Extract the [x, y] coordinate from the center of the cell holding the provided text.  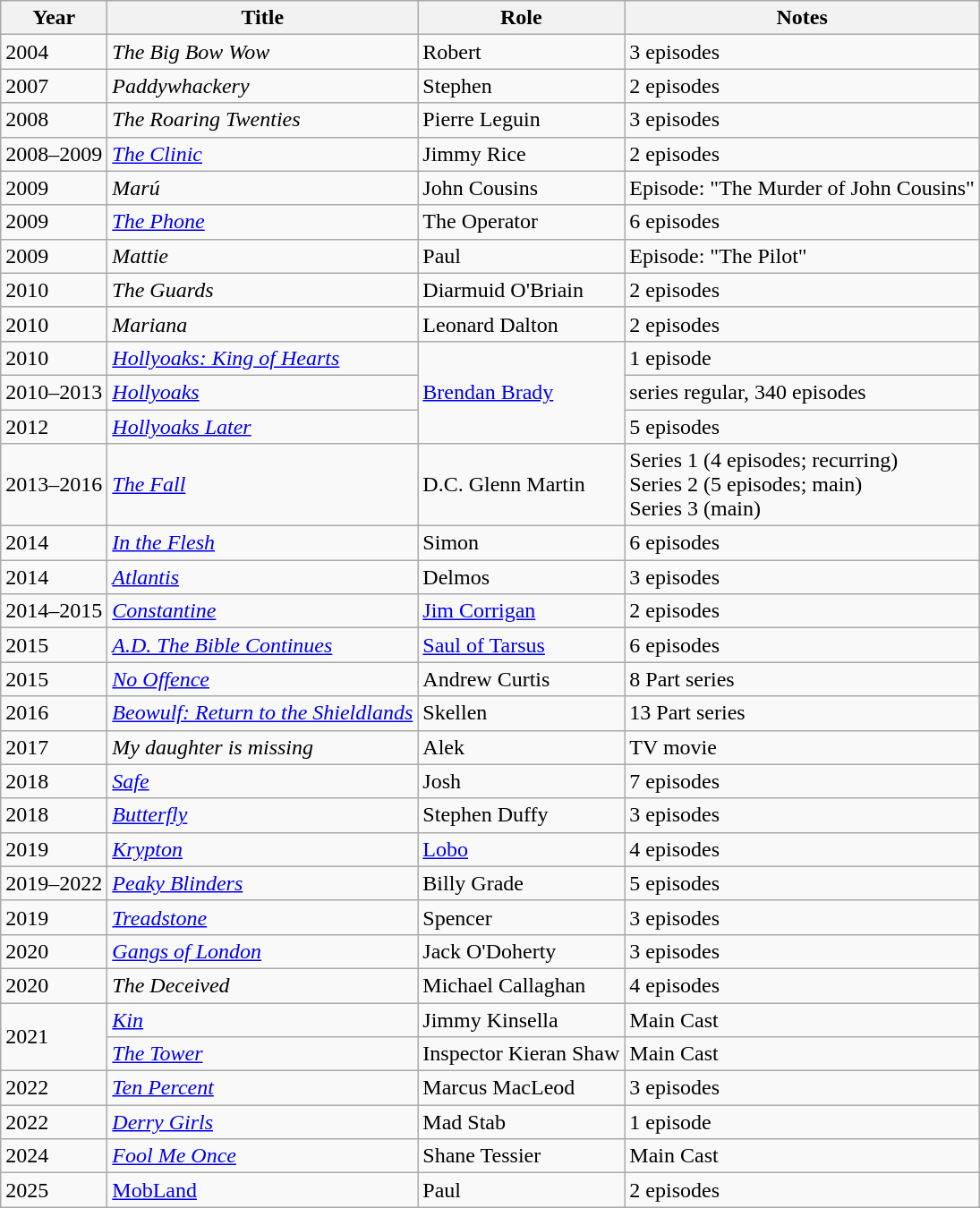
Safe [263, 781]
Mattie [263, 256]
Episode: "The Pilot" [802, 256]
TV movie [802, 747]
Butterfly [263, 815]
Treadstone [263, 917]
Andrew Curtis [521, 679]
Year [54, 18]
Delmos [521, 577]
Billy Grade [521, 883]
The Operator [521, 222]
Leonard Dalton [521, 324]
Stephen [521, 86]
Krypton [263, 849]
Simon [521, 543]
Stephen Duffy [521, 815]
The Phone [263, 222]
Spencer [521, 917]
Derry Girls [263, 1122]
Hollyoaks: King of Hearts [263, 358]
In the Flesh [263, 543]
The Roaring Twenties [263, 120]
2014–2015 [54, 611]
Inspector Kieran Shaw [521, 1054]
Notes [802, 18]
series regular, 340 episodes [802, 392]
2010–2013 [54, 392]
The Big Bow Wow [263, 52]
Ten Percent [263, 1088]
2008–2009 [54, 154]
2012 [54, 427]
Michael Callaghan [521, 985]
Jack O'Doherty [521, 951]
2019–2022 [54, 883]
8 Part series [802, 679]
A.D. The Bible Continues [263, 645]
2016 [54, 713]
John Cousins [521, 188]
Jim Corrigan [521, 611]
Title [263, 18]
Kin [263, 1019]
Episode: "The Murder of John Cousins" [802, 188]
Role [521, 18]
Diarmuid O'Briain [521, 290]
The Deceived [263, 985]
2004 [54, 52]
Jimmy Rice [521, 154]
Atlantis [263, 577]
Mariana [263, 324]
My daughter is missing [263, 747]
The Fall [263, 485]
Constantine [263, 611]
Saul of Tarsus [521, 645]
Series 1 (4 episodes; recurring)Series 2 (5 episodes; main)Series 3 (main) [802, 485]
Beowulf: Return to the Shieldlands [263, 713]
MobLand [263, 1190]
Paddywhackery [263, 86]
2024 [54, 1156]
Pierre Leguin [521, 120]
2013–2016 [54, 485]
Robert [521, 52]
Marcus MacLeod [521, 1088]
D.C. Glenn Martin [521, 485]
Hollyoaks Later [263, 427]
2021 [54, 1036]
Mad Stab [521, 1122]
Peaky Blinders [263, 883]
2025 [54, 1190]
2007 [54, 86]
Hollyoaks [263, 392]
Josh [521, 781]
Marú [263, 188]
Brendan Brady [521, 392]
2008 [54, 120]
No Offence [263, 679]
2017 [54, 747]
The Guards [263, 290]
Jimmy Kinsella [521, 1019]
13 Part series [802, 713]
Shane Tessier [521, 1156]
The Tower [263, 1054]
Alek [521, 747]
Fool Me Once [263, 1156]
7 episodes [802, 781]
Gangs of London [263, 951]
Skellen [521, 713]
The Clinic [263, 154]
Lobo [521, 849]
